Scan for the cell matching the given text and deliver its (x, y) coordinate at center. 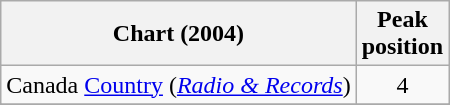
Peakposition (402, 34)
Chart (2004) (178, 34)
4 (402, 85)
Canada Country (Radio & Records) (178, 85)
